Output the [X, Y] coordinate of the center of the cell containing the given text.  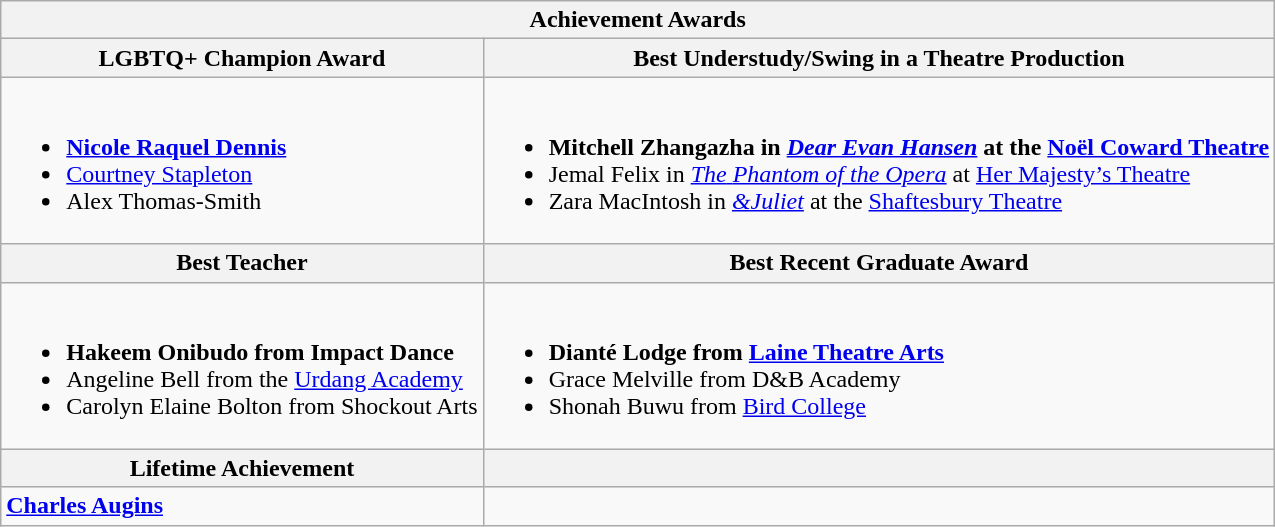
LGBTQ+ Champion Award [242, 58]
Best Teacher [242, 263]
Nicole Raquel DennisCourtney StapletonAlex Thomas-Smith [242, 160]
Best Recent Graduate Award [879, 263]
Lifetime Achievement [242, 468]
Dianté Lodge from Laine Theatre ArtsGrace Melville from D&B AcademyShonah Buwu from Bird College [879, 366]
Charles Augins [242, 506]
Achievement Awards [638, 20]
Hakeem Onibudo from Impact DanceAngeline Bell from the Urdang AcademyCarolyn Elaine Bolton from Shockout Arts [242, 366]
Best Understudy/Swing in a Theatre Production [879, 58]
